Extract the (x, y) coordinate from the center of the cell holding the provided text.  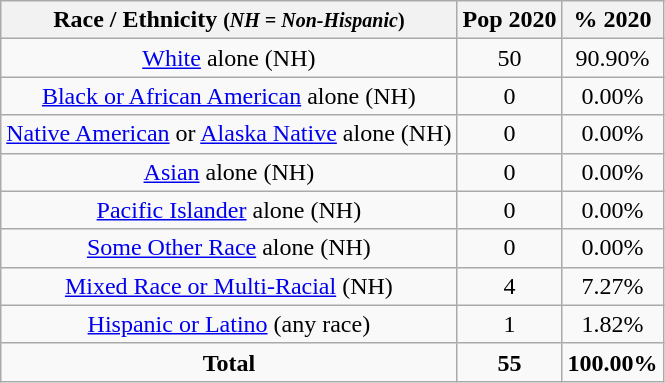
7.27% (612, 286)
50 (510, 58)
Race / Ethnicity (NH = Non-Hispanic) (229, 20)
100.00% (612, 362)
Native American or Alaska Native alone (NH) (229, 134)
Hispanic or Latino (any race) (229, 324)
55 (510, 362)
4 (510, 286)
Some Other Race alone (NH) (229, 248)
% 2020 (612, 20)
Pacific Islander alone (NH) (229, 210)
Black or African American alone (NH) (229, 96)
White alone (NH) (229, 58)
90.90% (612, 58)
1 (510, 324)
1.82% (612, 324)
Mixed Race or Multi-Racial (NH) (229, 286)
Total (229, 362)
Asian alone (NH) (229, 172)
Pop 2020 (510, 20)
